Provide the [X, Y] coordinate of the cell's center where the given text is located.  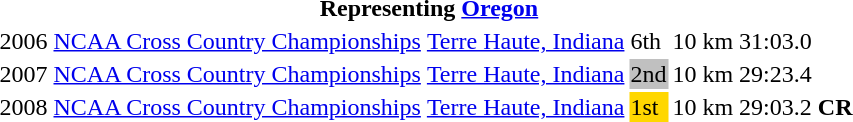
6th [648, 41]
2nd [648, 74]
1st [648, 107]
